Extract the [x, y] coordinate from the center of the cell holding the provided text.  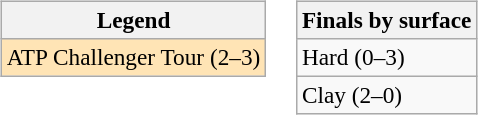
Hard (0–3) [387, 57]
ATP Challenger Tour (2–3) [133, 57]
Legend [133, 20]
Clay (2–0) [387, 95]
Finals by surface [387, 20]
